From the cell containing the given text, extract its center point as (X, Y) coordinate. 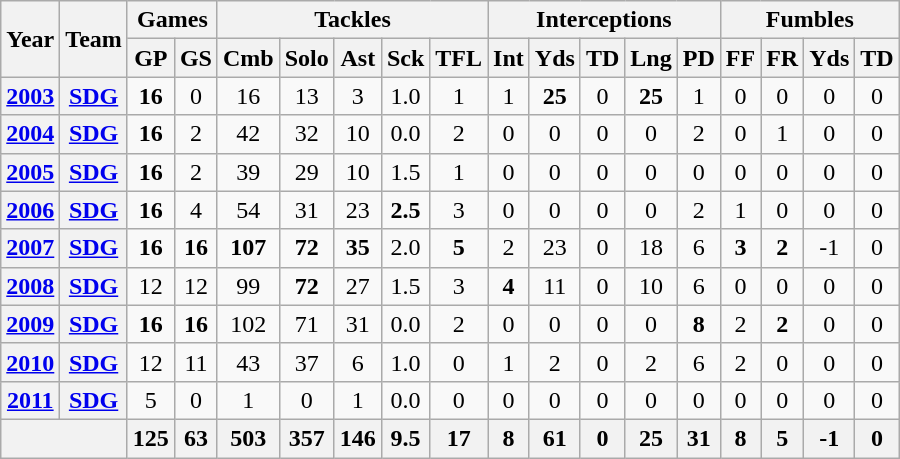
2010 (30, 362)
71 (306, 324)
Team (94, 39)
102 (248, 324)
37 (306, 362)
99 (248, 286)
2004 (30, 134)
43 (248, 362)
2006 (30, 210)
39 (248, 172)
GP (150, 58)
503 (248, 438)
Int (509, 58)
2005 (30, 172)
17 (459, 438)
Fumbles (810, 20)
Interceptions (604, 20)
Sck (405, 58)
18 (651, 248)
TFL (459, 58)
2.5 (405, 210)
32 (306, 134)
61 (554, 438)
54 (248, 210)
2.0 (405, 248)
2008 (30, 286)
2007 (30, 248)
125 (150, 438)
Games (172, 20)
GS (196, 58)
357 (306, 438)
42 (248, 134)
9.5 (405, 438)
Cmb (248, 58)
63 (196, 438)
35 (358, 248)
27 (358, 286)
2009 (30, 324)
PD (698, 58)
146 (358, 438)
2003 (30, 96)
FR (782, 58)
Ast (358, 58)
107 (248, 248)
Solo (306, 58)
13 (306, 96)
29 (306, 172)
Lng (651, 58)
Year (30, 39)
FF (740, 58)
2011 (30, 400)
Tackles (352, 20)
